Extract the (X, Y) coordinate from the center of the cell holding the provided text.  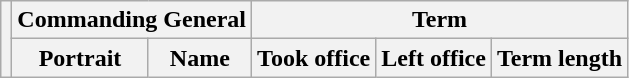
Term (440, 20)
Portrait (80, 58)
Commanding General (132, 20)
Took office (314, 58)
Name (200, 58)
Left office (434, 58)
Term length (559, 58)
